Locate the cell with the specified text and output its [x, y] center coordinate. 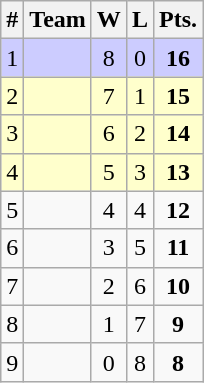
Pts. [178, 20]
12 [178, 210]
15 [178, 96]
16 [178, 58]
Team [58, 20]
W [108, 20]
14 [178, 134]
10 [178, 286]
11 [178, 248]
13 [178, 172]
# [12, 20]
L [140, 20]
